Locate the cell with the specified text and output its (x, y) center coordinate. 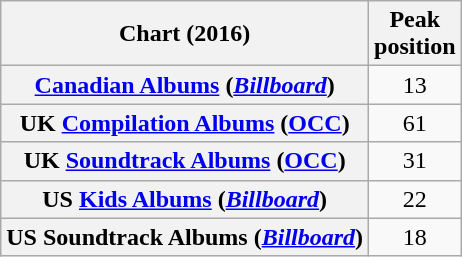
18 (415, 237)
61 (415, 123)
Peakposition (415, 34)
US Kids Albums (Billboard) (185, 199)
UK Compilation Albums (OCC) (185, 123)
Canadian Albums (Billboard) (185, 85)
UK Soundtrack Albums (OCC) (185, 161)
31 (415, 161)
13 (415, 85)
Chart (2016) (185, 34)
22 (415, 199)
US Soundtrack Albums (Billboard) (185, 237)
